Detect which cell encompasses the target text, then output its (x, y) center coordinate. 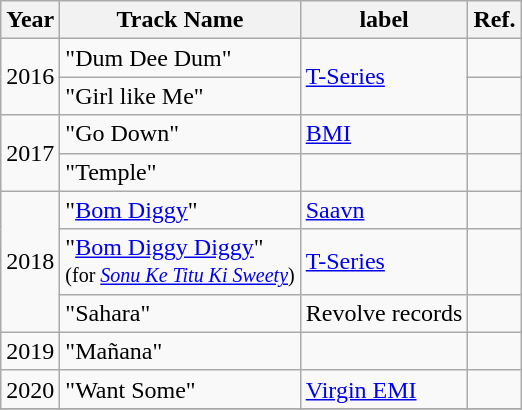
label (384, 20)
Ref. (494, 20)
BMI (384, 134)
Year (30, 20)
"Temple" (180, 172)
2016 (30, 77)
Track Name (180, 20)
"Bom Diggy" (180, 210)
Revolve records (384, 313)
"Dum Dee Dum" (180, 58)
2017 (30, 153)
"Girl like Me" (180, 96)
"Sahara" (180, 313)
"Go Down" (180, 134)
2018 (30, 262)
2020 (30, 389)
"Mañana" (180, 351)
"Bom Diggy Diggy" (for Sonu Ke Titu Ki Sweety) (180, 262)
2019 (30, 351)
Saavn (384, 210)
"Want Some" (180, 389)
Virgin EMI (384, 389)
